Detect which cell encompasses the target text, then output its (x, y) center coordinate. 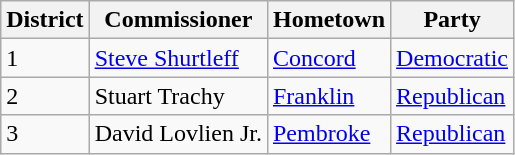
Stuart Trachy (178, 96)
District (45, 20)
Pembroke (328, 134)
Steve Shurtleff (178, 58)
David Lovlien Jr. (178, 134)
Franklin (328, 96)
Commissioner (178, 20)
Hometown (328, 20)
Democratic (452, 58)
1 (45, 58)
Party (452, 20)
Concord (328, 58)
2 (45, 96)
3 (45, 134)
